Return [X, Y] of the center of cell containing provided text 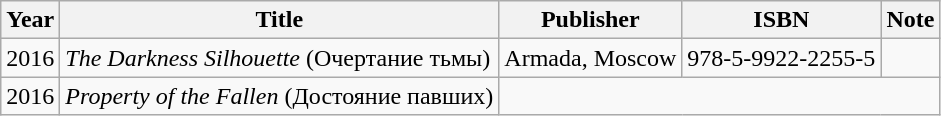
Armada, Moscow [590, 58]
Title [280, 20]
The Darkness Silhouette (Очертание тьмы) [280, 58]
978-5-9922-2255-5 [782, 58]
Note [910, 20]
ISBN [782, 20]
Year [30, 20]
Publisher [590, 20]
Property of the Fallen (Достояние павших) [280, 96]
